Return the (X, Y) coordinate for the center point of the cell that contains the specified text.  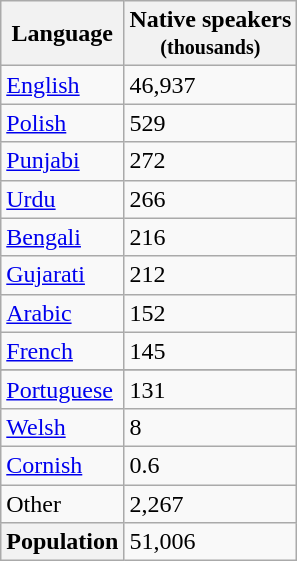
Native speakers(thousands) (210, 34)
Welsh (62, 427)
Portuguese (62, 389)
Cornish (62, 465)
French (62, 351)
Punjabi (62, 161)
266 (210, 199)
145 (210, 351)
Gujarati (62, 275)
Polish (62, 123)
0.6 (210, 465)
46,937 (210, 85)
51,006 (210, 542)
272 (210, 161)
Population (62, 542)
131 (210, 389)
2,267 (210, 503)
529 (210, 123)
216 (210, 237)
English (62, 85)
Arabic (62, 313)
Language (62, 34)
152 (210, 313)
212 (210, 275)
Urdu (62, 199)
Bengali (62, 237)
Other (62, 503)
8 (210, 427)
